Search for the cell housing the specified text and yield its (X, Y) center coordinate. 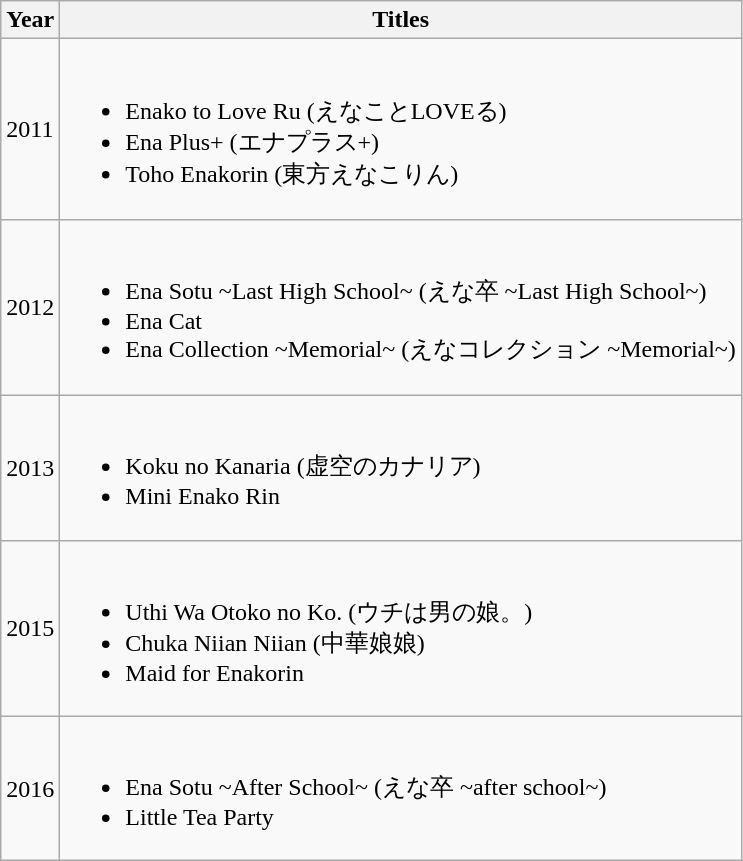
Ena Sotu ~Last High School~ (えな卒 ~Last High School~)Ena CatEna Collection ~Memorial~ (えなコレクション ~Memorial~) (401, 307)
Enako to Love Ru (えなことLOVEる)Ena Plus+ (エナプラス+)Toho Enakorin (東方えなこりん) (401, 130)
Uthi Wa Otoko no Ko. (ウチは男の娘。)Chuka Niian Niian (中華娘娘)Maid for Enakorin (401, 628)
2012 (30, 307)
2015 (30, 628)
Koku no Kanaria (虚空のカナリア)Mini Enako Rin (401, 468)
Titles (401, 20)
Year (30, 20)
2011 (30, 130)
2016 (30, 788)
Ena Sotu ~After School~ (えな卒 ~after school~)Little Tea Party (401, 788)
2013 (30, 468)
